Provide the [x, y] coordinate of the cell's center where the given text is located.  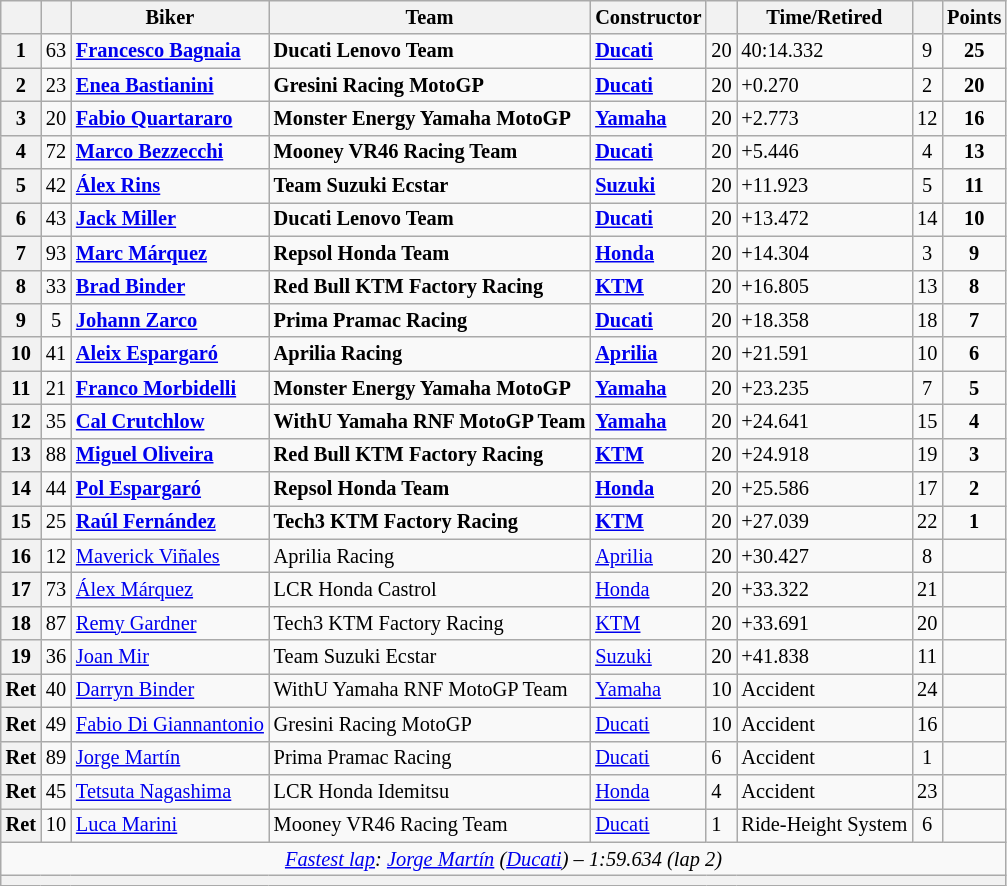
Darryn Binder [170, 690]
40 [56, 690]
Team [430, 17]
Biker [170, 17]
+27.039 [824, 522]
+18.358 [824, 320]
LCR Honda Idemitsu [430, 791]
Pol Espargaró [170, 489]
+41.838 [824, 657]
72 [56, 152]
Brad Binder [170, 287]
73 [56, 589]
Álex Márquez [170, 589]
Jack Miller [170, 219]
35 [56, 421]
44 [56, 489]
Fastest lap: Jorge Martín (Ducati) – 1:59.634 (lap 2) [504, 859]
45 [56, 791]
33 [56, 287]
87 [56, 623]
Francesco Bagnaia [170, 51]
Points [974, 17]
Marc Márquez [170, 253]
Enea Bastianini [170, 85]
93 [56, 253]
Jorge Martín [170, 758]
Tetsuta Nagashima [170, 791]
+5.446 [824, 152]
LCR Honda Castrol [430, 589]
Remy Gardner [170, 623]
Ride-Height System [824, 825]
+2.773 [824, 118]
Maverick Viñales [170, 556]
+24.918 [824, 455]
+25.586 [824, 489]
+24.641 [824, 421]
Time/Retired [824, 17]
+14.304 [824, 253]
42 [56, 186]
Miguel Oliveira [170, 455]
Franco Morbidelli [170, 388]
Constructor [648, 17]
88 [56, 455]
Raúl Fernández [170, 522]
41 [56, 354]
+23.235 [824, 388]
Johann Zarco [170, 320]
+16.805 [824, 287]
+33.322 [824, 589]
Marco Bezzecchi [170, 152]
89 [56, 758]
Fabio Di Giannantonio [170, 724]
22 [927, 522]
49 [56, 724]
+33.691 [824, 623]
+0.270 [824, 85]
Luca Marini [170, 825]
Cal Crutchlow [170, 421]
+30.427 [824, 556]
43 [56, 219]
+11.923 [824, 186]
Fabio Quartararo [170, 118]
Aleix Espargaró [170, 354]
+13.472 [824, 219]
24 [927, 690]
Álex Rins [170, 186]
Joan Mir [170, 657]
40:14.332 [824, 51]
36 [56, 657]
+21.591 [824, 354]
63 [56, 51]
